Search for the cell housing the specified text and yield its (X, Y) center coordinate. 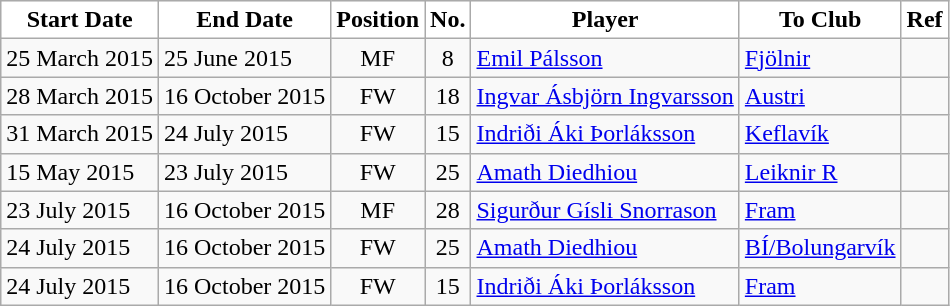
28 (448, 210)
28 March 2015 (80, 96)
Fjölnir (820, 58)
Leiknir R (820, 172)
Austri (820, 96)
Ref (924, 20)
BÍ/Bolungarvík (820, 248)
Position (378, 20)
Ingvar Ásbjörn Ingvarsson (605, 96)
Sigurður Gísli Snorrason (605, 210)
18 (448, 96)
15 May 2015 (80, 172)
25 June 2015 (244, 58)
Start Date (80, 20)
End Date (244, 20)
Player (605, 20)
25 March 2015 (80, 58)
No. (448, 20)
Emil Pálsson (605, 58)
8 (448, 58)
Keflavík (820, 134)
To Club (820, 20)
31 March 2015 (80, 134)
